Return (X, Y) of the center of cell containing provided text 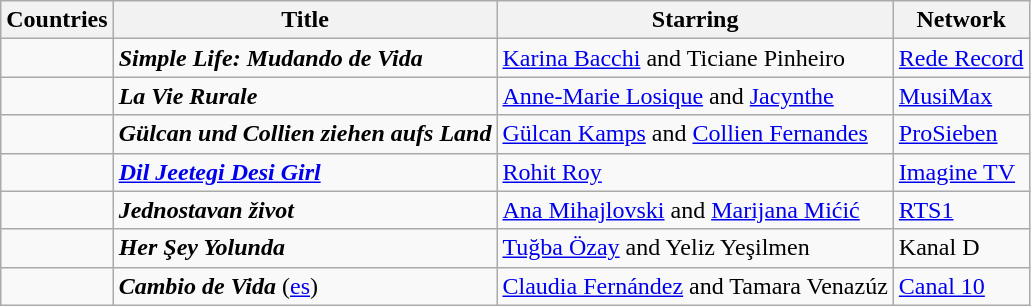
Karina Bacchi and Ticiane Pinheiro (695, 58)
Rede Record (961, 58)
Gülcan und Collien ziehen aufs Land (305, 134)
La Vie Rurale (305, 96)
Network (961, 20)
Tuğba Özay and Yeliz Yeşilmen (695, 248)
Title (305, 20)
MusiMax (961, 96)
RTS1 (961, 210)
Canal 10 (961, 286)
Claudia Fernández and Tamara Venazúz (695, 286)
ProSieben (961, 134)
Jednostavan život (305, 210)
Gülcan Kamps and Collien Fernandes (695, 134)
Rohit Roy (695, 172)
Starring (695, 20)
Her Şey Yolunda (305, 248)
Countries (57, 20)
Dil Jeetegi Desi Girl (305, 172)
Ana Mihajlovski and Marijana Mićić (695, 210)
Cambio de Vida (es) (305, 286)
Anne-Marie Losique and Jacynthe (695, 96)
Simple Life: Mudando de Vida (305, 58)
Imagine TV (961, 172)
Kanal D (961, 248)
